Find where the given text appears and provide that cell's center as [x, y] coordinate. 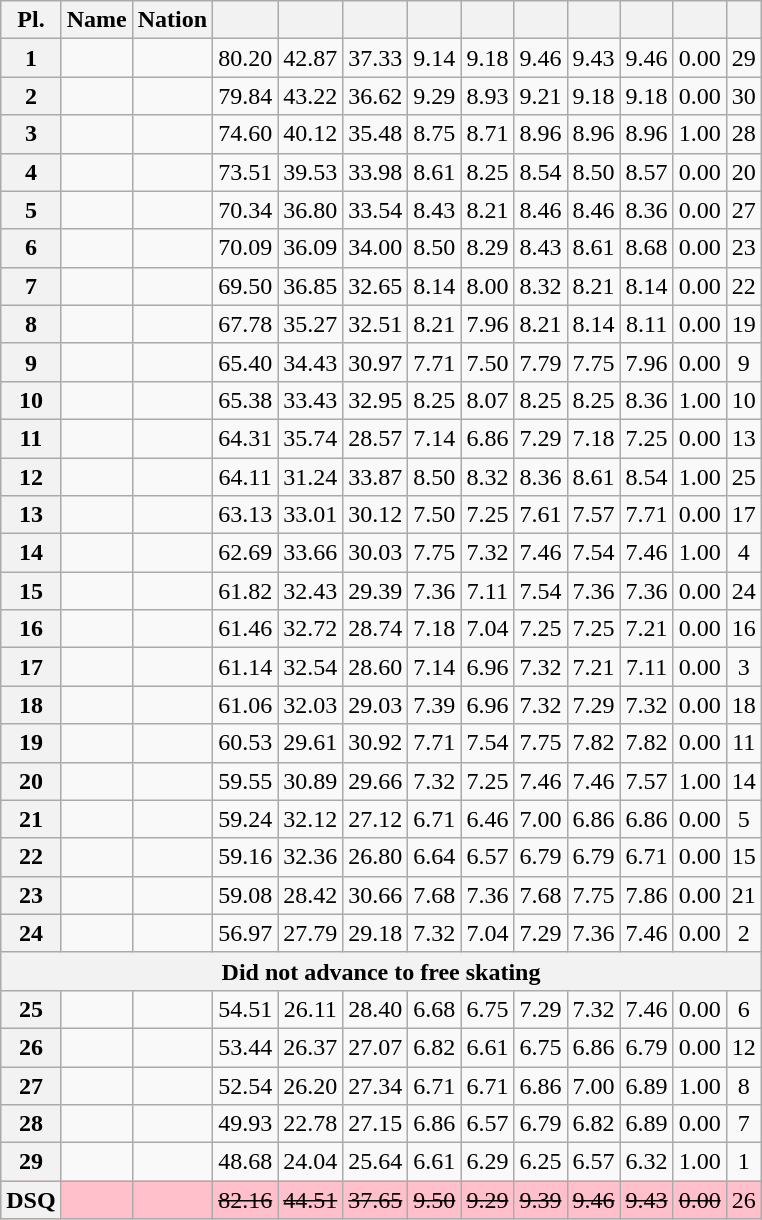
36.62 [376, 96]
34.00 [376, 248]
49.93 [246, 1124]
32.03 [310, 705]
26.37 [310, 1047]
9.14 [434, 58]
74.60 [246, 134]
29.18 [376, 933]
37.33 [376, 58]
43.22 [310, 96]
56.97 [246, 933]
42.87 [310, 58]
39.53 [310, 172]
24.04 [310, 1162]
63.13 [246, 515]
67.78 [246, 324]
8.11 [646, 324]
65.38 [246, 400]
54.51 [246, 1009]
59.55 [246, 781]
8.68 [646, 248]
59.08 [246, 895]
6.32 [646, 1162]
9.39 [540, 1200]
28.60 [376, 667]
61.14 [246, 667]
8.93 [488, 96]
60.53 [246, 743]
82.16 [246, 1200]
35.48 [376, 134]
30.12 [376, 515]
26.20 [310, 1085]
29.61 [310, 743]
6.68 [434, 1009]
7.39 [434, 705]
30 [744, 96]
32.54 [310, 667]
32.36 [310, 857]
6.29 [488, 1162]
35.27 [310, 324]
Nation [172, 20]
6.46 [488, 819]
29.03 [376, 705]
33.43 [310, 400]
79.84 [246, 96]
52.54 [246, 1085]
8.29 [488, 248]
59.24 [246, 819]
9.50 [434, 1200]
69.50 [246, 286]
44.51 [310, 1200]
70.09 [246, 248]
Did not advance to free skating [381, 971]
7.86 [646, 895]
33.66 [310, 553]
28.74 [376, 629]
32.43 [310, 591]
61.82 [246, 591]
7.61 [540, 515]
8.57 [646, 172]
8.00 [488, 286]
32.65 [376, 286]
30.03 [376, 553]
30.92 [376, 743]
32.72 [310, 629]
36.85 [310, 286]
62.69 [246, 553]
28.40 [376, 1009]
8.75 [434, 134]
Pl. [31, 20]
35.74 [310, 438]
40.12 [310, 134]
48.68 [246, 1162]
65.40 [246, 362]
33.01 [310, 515]
Name [96, 20]
28.57 [376, 438]
33.87 [376, 477]
59.16 [246, 857]
64.31 [246, 438]
34.43 [310, 362]
32.95 [376, 400]
22.78 [310, 1124]
29.39 [376, 591]
27.34 [376, 1085]
36.80 [310, 210]
26.11 [310, 1009]
9.21 [540, 96]
61.06 [246, 705]
6.25 [540, 1162]
31.24 [310, 477]
32.12 [310, 819]
7.79 [540, 362]
8.07 [488, 400]
27.07 [376, 1047]
37.65 [376, 1200]
27.12 [376, 819]
30.66 [376, 895]
73.51 [246, 172]
61.46 [246, 629]
29.66 [376, 781]
30.89 [310, 781]
53.44 [246, 1047]
DSQ [31, 1200]
28.42 [310, 895]
6.64 [434, 857]
27.15 [376, 1124]
80.20 [246, 58]
33.54 [376, 210]
70.34 [246, 210]
30.97 [376, 362]
25.64 [376, 1162]
32.51 [376, 324]
36.09 [310, 248]
8.71 [488, 134]
64.11 [246, 477]
27.79 [310, 933]
33.98 [376, 172]
26.80 [376, 857]
